Scan for the cell matching the given text and deliver its (X, Y) coordinate at center. 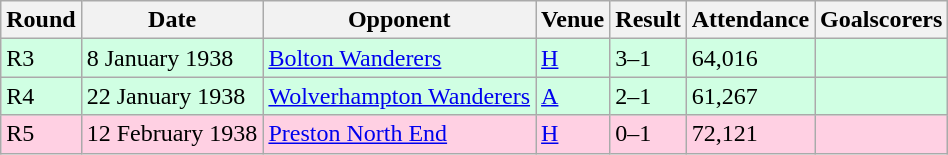
12 February 1938 (172, 134)
R3 (41, 58)
Preston North End (400, 134)
0–1 (648, 134)
8 January 1938 (172, 58)
64,016 (750, 58)
Wolverhampton Wanderers (400, 96)
R5 (41, 134)
2–1 (648, 96)
3–1 (648, 58)
72,121 (750, 134)
Venue (573, 20)
22 January 1938 (172, 96)
Round (41, 20)
R4 (41, 96)
Date (172, 20)
Attendance (750, 20)
Opponent (400, 20)
61,267 (750, 96)
Goalscorers (882, 20)
A (573, 96)
Result (648, 20)
Bolton Wanderers (400, 58)
